Pinpoint the cell where the given text exists, returning its [X, Y] midpoint coordinate. 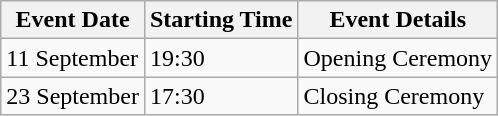
17:30 [221, 96]
Closing Ceremony [398, 96]
23 September [73, 96]
Starting Time [221, 20]
19:30 [221, 58]
11 September [73, 58]
Event Details [398, 20]
Opening Ceremony [398, 58]
Event Date [73, 20]
